Output the (x, y) coordinate of the center of the cell containing the given text.  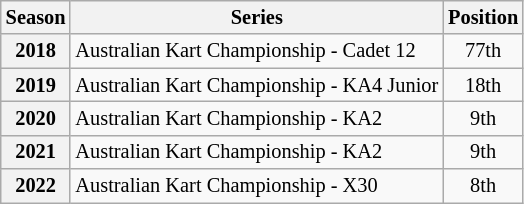
Series (256, 17)
Position (483, 17)
18th (483, 85)
2022 (36, 186)
8th (483, 186)
Australian Kart Championship - KA4 Junior (256, 85)
Season (36, 17)
2018 (36, 51)
2020 (36, 118)
2019 (36, 85)
2021 (36, 152)
77th (483, 51)
Australian Kart Championship - Cadet 12 (256, 51)
Australian Kart Championship - X30 (256, 186)
